Return the [x, y] coordinate for the center point of the cell that contains the specified text.  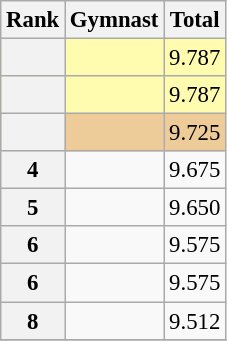
9.675 [195, 170]
Total [195, 20]
5 [33, 208]
Rank [33, 20]
8 [33, 321]
4 [33, 170]
9.650 [195, 208]
Gymnast [114, 20]
9.725 [195, 133]
9.512 [195, 321]
